Extract the [x, y] coordinate from the center of the cell holding the provided text.  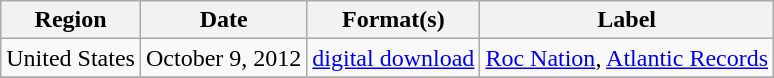
digital download [394, 58]
Region [71, 20]
United States [71, 58]
Label [627, 20]
October 9, 2012 [223, 58]
Date [223, 20]
Format(s) [394, 20]
Roc Nation, Atlantic Records [627, 58]
